Return (X, Y) of the center of cell containing provided text 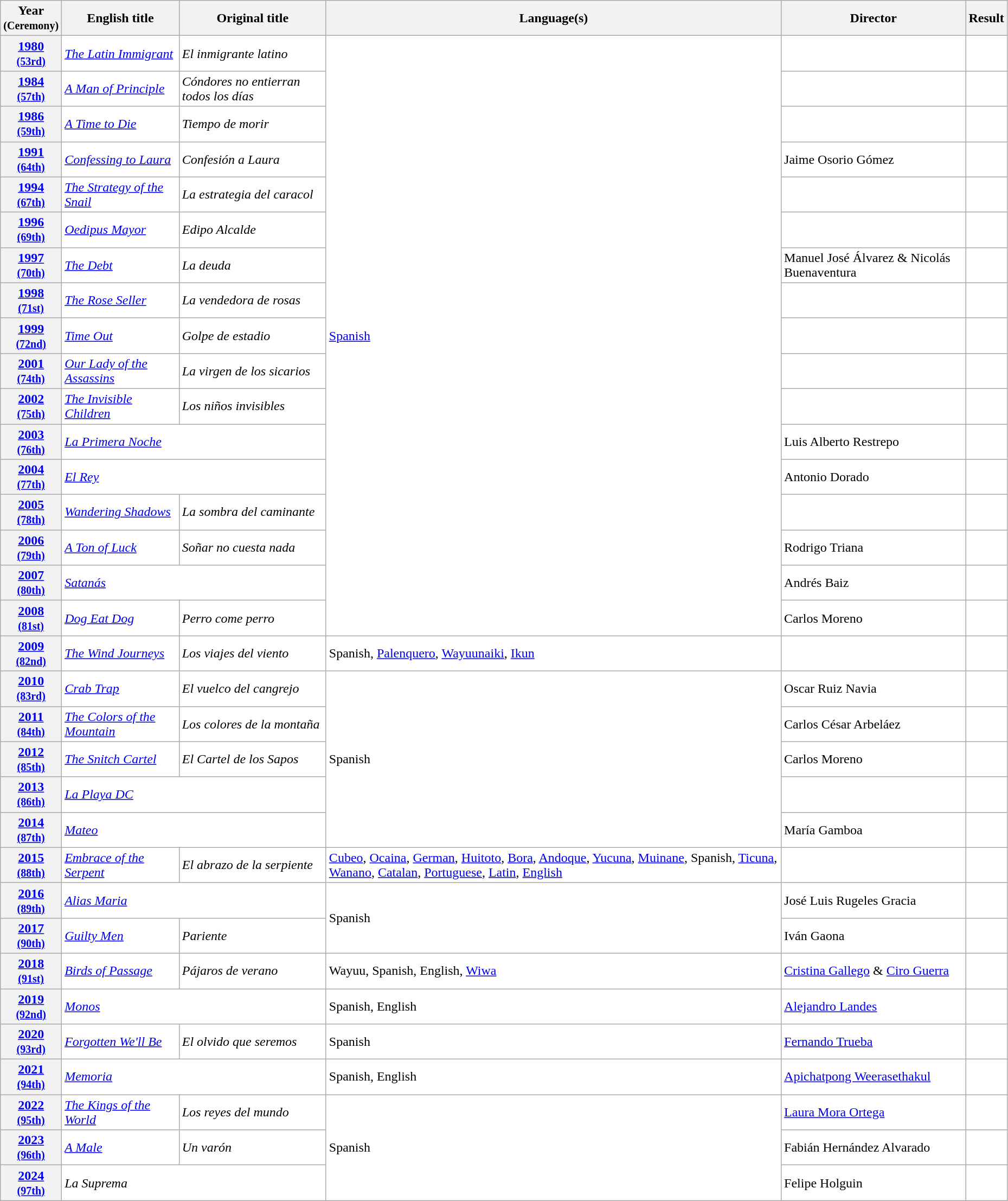
Confesión a Laura (253, 159)
Los viajes del viento (253, 653)
Laura Mora Ortega (874, 1112)
Memoria (194, 1077)
Oscar Ruiz Navia (874, 689)
Tiempo de morir (253, 124)
Fernando Trueba (874, 1042)
1984(57th) (31, 89)
2004(77th) (31, 477)
2024(97th) (31, 1183)
2021(94th) (31, 1077)
Wayuu, Spanish, English, Wiwa (553, 971)
The Strategy of the Snail (120, 194)
A Male (120, 1148)
Soñar no cuesta nada (253, 548)
El olvido que seremos (253, 1042)
La virgen de los sicarios (253, 371)
Luis Alberto Restrepo (874, 442)
1986(59th) (31, 124)
A Time to Die (120, 124)
The Wind Journeys (120, 653)
Felipe Holguin (874, 1183)
Iván Gaona (874, 935)
Dog Eat Dog (120, 618)
The Latin Immigrant (120, 53)
Perro come perro (253, 618)
A Man of Principle (120, 89)
Pájaros de verano (253, 971)
La Playa DC (194, 794)
Original title (253, 18)
El inmigrante latino (253, 53)
Rodrigo Triana (874, 548)
The Colors of the Mountain (120, 724)
1991(64th) (31, 159)
Cristina Gallego & Ciro Guerra (874, 971)
Forgotten We'll Be (120, 1042)
El abrazo de la serpiente (253, 865)
English title (120, 18)
La estrategia del caracol (253, 194)
2020(93rd) (31, 1042)
Guilty Men (120, 935)
Wandering Shadows (120, 512)
Confessing to Laura (120, 159)
Oedipus Mayor (120, 230)
2011(84th) (31, 724)
1994(67th) (31, 194)
El Rey (194, 477)
Spanish, Palenquero, Wayuunaiki, Ikun (553, 653)
2016(89th) (31, 900)
2010(83rd) (31, 689)
La Primera Noche (194, 442)
Manuel José Álvarez & Nicolás Buenaventura (874, 265)
Andrés Baiz (874, 583)
La Suprema (194, 1183)
Time Out (120, 335)
2001(74th) (31, 371)
1999(72nd) (31, 335)
Year(Ceremony) (31, 18)
Mateo (194, 830)
2023(96th) (31, 1148)
The Kings of the World (120, 1112)
El Cartel de los Sapos (253, 759)
Apichatpong Weerasethakul (874, 1077)
Alejandro Landes (874, 1006)
María Gamboa (874, 830)
Alias Maria (194, 900)
Monos (194, 1006)
Los reyes del mundo (253, 1112)
La deuda (253, 265)
The Debt (120, 265)
2008(81st) (31, 618)
2014(87th) (31, 830)
Fabián Hernández Alvarado (874, 1148)
Los colores de la montaña (253, 724)
1996(69th) (31, 230)
Los niños invisibles (253, 406)
Cubeo, Ocaina, German, Huitoto, Bora, Andoque, Yucuna, Muinane, Spanish, Ticuna, Wanano, Catalan, Portuguese, Latin, English (553, 865)
The Invisible Children (120, 406)
2022(95th) (31, 1112)
Carlos César Arbeláez (874, 724)
Crab Trap (120, 689)
2005(78th) (31, 512)
Our Lady of the Assassins (120, 371)
2003(76th) (31, 442)
Director (874, 18)
Jaime Osorio Gómez (874, 159)
2006(79th) (31, 548)
The Rose Seller (120, 301)
La sombra del caminante (253, 512)
2019(92nd) (31, 1006)
1997(70th) (31, 265)
2018(91st) (31, 971)
José Luis Rugeles Gracia (874, 900)
2015(88th) (31, 865)
1998(71st) (31, 301)
The Snitch Cartel (120, 759)
Golpe de estadio (253, 335)
Antonio Dorado (874, 477)
2012(85th) (31, 759)
Edipo Alcalde (253, 230)
2009(82nd) (31, 653)
Cóndores no entierran todos los días (253, 89)
Language(s) (553, 18)
Birds of Passage (120, 971)
1980(53rd) (31, 53)
Result (986, 18)
Pariente (253, 935)
Embrace of the Serpent (120, 865)
2002(75th) (31, 406)
2007(80th) (31, 583)
2013(86th) (31, 794)
La vendedora de rosas (253, 301)
El vuelco del cangrejo (253, 689)
A Ton of Luck (120, 548)
Satanás (194, 583)
2017(90th) (31, 935)
Un varón (253, 1148)
